From the cell containing the given text, extract its center point as (X, Y) coordinate. 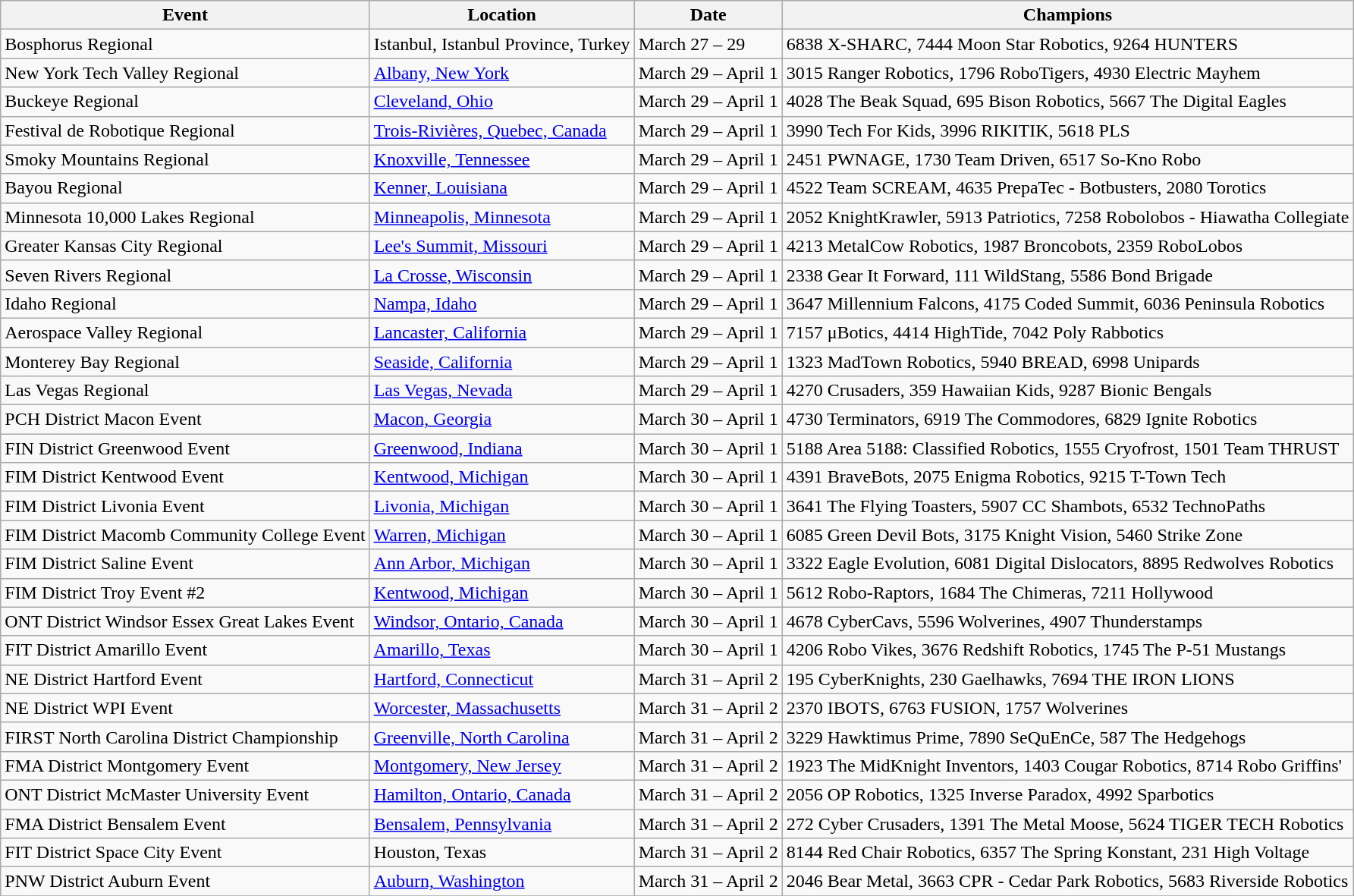
Bosphorus Regional (185, 44)
Istanbul, Istanbul Province, Turkey (502, 44)
FIM District Troy Event #2 (185, 593)
Windsor, Ontario, Canada (502, 621)
4522 Team SCREAM, 4635 PrepaTec - Botbusters, 2080 Torotics (1068, 188)
Houston, Texas (502, 853)
195 CyberKnights, 230 Gaelhawks, 7694 THE IRON LIONS (1068, 679)
Warren, Michigan (502, 535)
NE District Hartford Event (185, 679)
4213 MetalCow Robotics, 1987 Broncobots, 2359 RoboLobos (1068, 246)
4028 The Beak Squad, 695 Bison Robotics, 5667 The Digital Eagles (1068, 102)
Bayou Regional (185, 188)
Amarillo, Texas (502, 650)
Worcester, Massachusetts (502, 708)
Hamilton, Ontario, Canada (502, 794)
ONT District Windsor Essex Great Lakes Event (185, 621)
Las Vegas Regional (185, 391)
4678 CyberCavs, 5596 Wolverines, 4907 Thunderstamps (1068, 621)
3641 The Flying Toasters, 5907 CC Shambots, 6532 TechnoPaths (1068, 506)
Auburn, Washington (502, 882)
Champions (1068, 15)
Greenville, North Carolina (502, 737)
2370 IBOTS, 6763 FUSION, 1757 Wolverines (1068, 708)
8144 Red Chair Robotics, 6357 The Spring Konstant, 231 High Voltage (1068, 853)
New York Tech Valley Regional (185, 73)
Aerospace Valley Regional (185, 332)
PNW District Auburn Event (185, 882)
5612 Robo-Raptors, 1684 The Chimeras, 7211 Hollywood (1068, 593)
Livonia, Michigan (502, 506)
Seaside, California (502, 362)
PCH District Macon Event (185, 420)
2451 PWNAGE, 1730 Team Driven, 6517 So-Kno Robo (1068, 159)
3322 Eagle Evolution, 6081 Digital Dislocators, 8895 Redwolves Robotics (1068, 564)
2338 Gear It Forward, 111 WildStang, 5586 Bond Brigade (1068, 275)
Bensalem, Pennsylvania (502, 823)
5188 Area 5188: Classified Robotics, 1555 Cryofrost, 1501 Team THRUST (1068, 448)
FIT District Space City Event (185, 853)
Cleveland, Ohio (502, 102)
4391 BraveBots, 2075 Enigma Robotics, 9215 T-Town Tech (1068, 477)
4206 Robo Vikes, 3676 Redshift Robotics, 1745 The P-51 Mustangs (1068, 650)
Date (708, 15)
3015 Ranger Robotics, 1796 RoboTigers, 4930 Electric Mayhem (1068, 73)
Lancaster, California (502, 332)
FIRST North Carolina District Championship (185, 737)
Festival de Robotique Regional (185, 130)
Minnesota 10,000 Lakes Regional (185, 217)
7157 μBotics, 4414 HighTide, 7042 Poly Rabbotics (1068, 332)
FIM District Macomb Community College Event (185, 535)
FIM District Saline Event (185, 564)
Location (502, 15)
Hartford, Connecticut (502, 679)
Albany, New York (502, 73)
3990 Tech For Kids, 3996 RIKITIK, 5618 PLS (1068, 130)
2056 OP Robotics, 1325 Inverse Paradox, 4992 Sparbotics (1068, 794)
Idaho Regional (185, 303)
Event (185, 15)
2046 Bear Metal, 3663 CPR - Cedar Park Robotics, 5683 Riverside Robotics (1068, 882)
Macon, Georgia (502, 420)
Ann Arbor, Michigan (502, 564)
Minneapolis, Minnesota (502, 217)
NE District WPI Event (185, 708)
Kenner, Louisiana (502, 188)
March 27 – 29 (708, 44)
Lee's Summit, Missouri (502, 246)
6838 X-SHARC, 7444 Moon Star Robotics, 9264 HUNTERS (1068, 44)
Montgomery, New Jersey (502, 766)
272 Cyber Crusaders, 1391 The Metal Moose, 5624 TIGER TECH Robotics (1068, 823)
3647 Millennium Falcons, 4175 Coded Summit, 6036 Peninsula Robotics (1068, 303)
FIM District Kentwood Event (185, 477)
Las Vegas, Nevada (502, 391)
4730 Terminators, 6919 The Commodores, 6829 Ignite Robotics (1068, 420)
Greenwood, Indiana (502, 448)
FMA District Montgomery Event (185, 766)
1923 The MidKnight Inventors, 1403 Cougar Robotics, 8714 Robo Griffins' (1068, 766)
1323 MadTown Robotics, 5940 BREAD, 6998 Unipards (1068, 362)
FIT District Amarillo Event (185, 650)
Buckeye Regional (185, 102)
Greater Kansas City Regional (185, 246)
Nampa, Idaho (502, 303)
Seven Rivers Regional (185, 275)
Monterey Bay Regional (185, 362)
6085 Green Devil Bots, 3175 Knight Vision, 5460 Strike Zone (1068, 535)
La Crosse, Wisconsin (502, 275)
Trois-Rivières, Quebec, Canada (502, 130)
Smoky Mountains Regional (185, 159)
4270 Crusaders, 359 Hawaiian Kids, 9287 Bionic Bengals (1068, 391)
FIN District Greenwood Event (185, 448)
2052 KnightKrawler, 5913 Patriotics, 7258 Robolobos - Hiawatha Collegiate (1068, 217)
FIM District Livonia Event (185, 506)
Knoxville, Tennessee (502, 159)
FMA District Bensalem Event (185, 823)
ONT District McMaster University Event (185, 794)
3229 Hawktimus Prime, 7890 SeQuEnCe, 587 The Hedgehogs (1068, 737)
